Identify which cell holds the provided text, then report its [x, y] central coordinate. 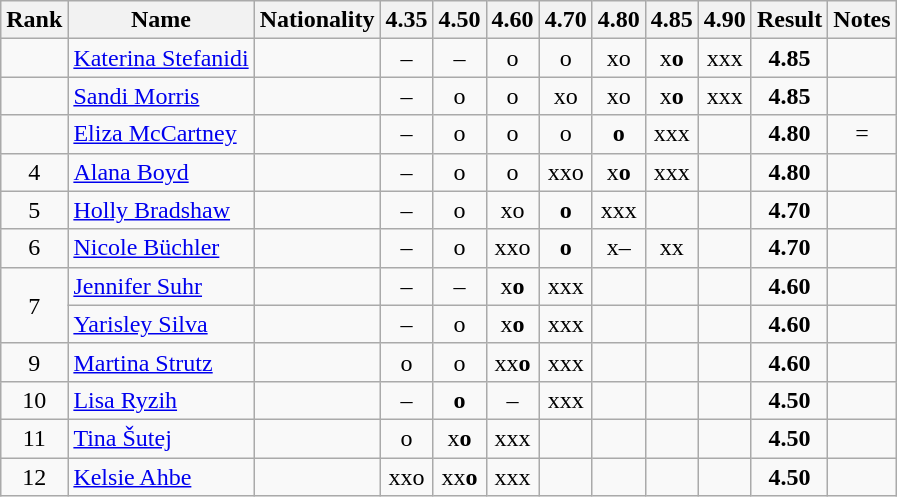
11 [34, 438]
Jennifer Suhr [161, 286]
Rank [34, 20]
Martina Strutz [161, 362]
Nicole Büchler [161, 248]
6 [34, 248]
Alana Boyd [161, 172]
Nationality [317, 20]
Holly Bradshaw [161, 210]
4.35 [406, 20]
Result [789, 20]
10 [34, 400]
Name [161, 20]
5 [34, 210]
Sandi Morris [161, 96]
= [862, 134]
9 [34, 362]
x– [618, 248]
12 [34, 477]
Kelsie Ahbe [161, 477]
Yarisley Silva [161, 324]
Tina Šutej [161, 438]
7 [34, 305]
Eliza McCartney [161, 134]
Notes [862, 20]
4 [34, 172]
4.90 [724, 20]
Lisa Ryzih [161, 400]
xx [672, 248]
Katerina Stefanidi [161, 58]
